Return the [X, Y] coordinate for the center point of the cell that contains the specified text.  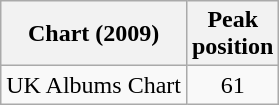
Chart (2009) [94, 34]
Peak position [232, 34]
61 [232, 85]
UK Albums Chart [94, 85]
